From the cell containing the given text, extract its center point as (x, y) coordinate. 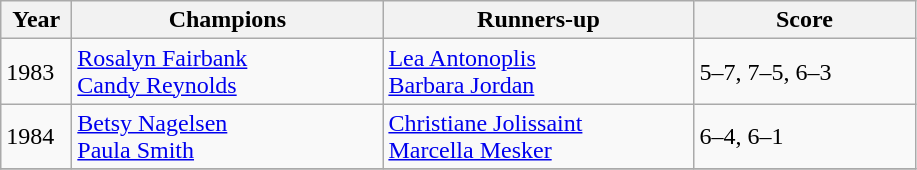
Runners-up (538, 20)
Year (36, 20)
1983 (36, 72)
6–4, 6–1 (804, 136)
Christiane Jolissaint Marcella Mesker (538, 136)
Betsy Nagelsen Paula Smith (228, 136)
1984 (36, 136)
Score (804, 20)
Champions (228, 20)
Rosalyn Fairbank Candy Reynolds (228, 72)
Lea Antonoplis Barbara Jordan (538, 72)
5–7, 7–5, 6–3 (804, 72)
